Pinpoint the cell where the given text exists, returning its (x, y) midpoint coordinate. 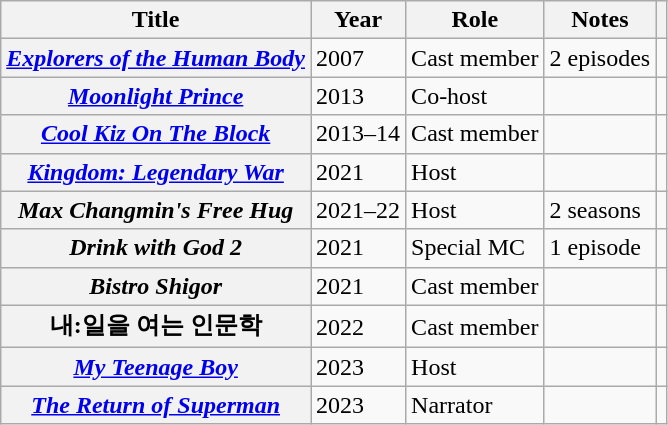
Cool Kiz On The Block (156, 134)
Max Changmin's Free Hug (156, 210)
Kingdom: Legendary War (156, 172)
The Return of Superman (156, 405)
Bistro Shigor (156, 286)
1 episode (600, 248)
Co-host (475, 96)
Drink with God 2 (156, 248)
Narrator (475, 405)
My Teenage Boy (156, 367)
Year (358, 20)
2013 (358, 96)
2 episodes (600, 58)
내:일을 여는 인문학 (156, 326)
2007 (358, 58)
Special MC (475, 248)
Moonlight Prince (156, 96)
Notes (600, 20)
Title (156, 20)
2022 (358, 326)
2 seasons (600, 210)
Role (475, 20)
Explorers of the Human Body (156, 58)
2021–22 (358, 210)
2013–14 (358, 134)
